Extract the (x, y) coordinate from the center of the cell holding the provided text.  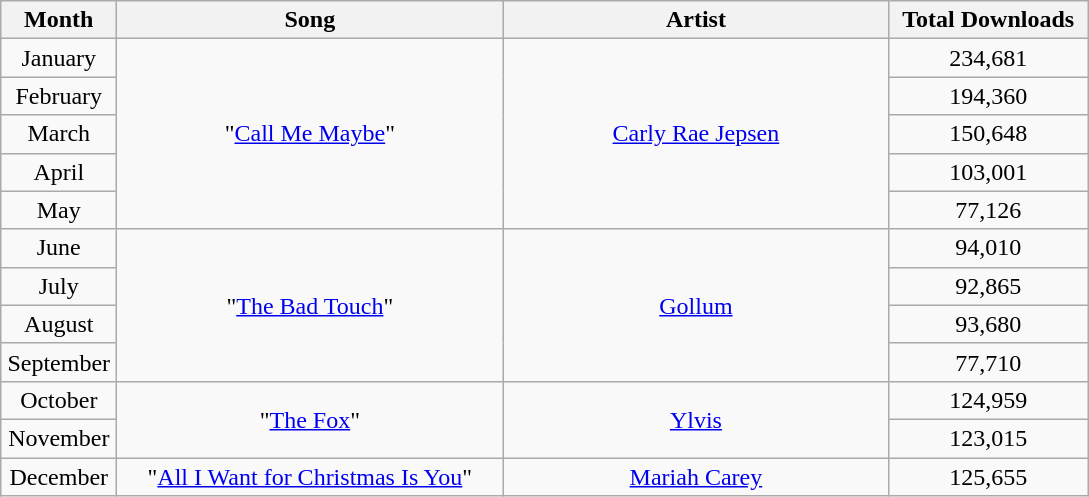
Artist (696, 20)
November (59, 438)
124,959 (988, 400)
Carly Rae Jepsen (696, 134)
March (59, 134)
July (59, 286)
77,126 (988, 210)
Mariah Carey (696, 477)
Month (59, 20)
May (59, 210)
December (59, 477)
January (59, 58)
Ylvis (696, 419)
94,010 (988, 248)
September (59, 362)
123,015 (988, 438)
77,710 (988, 362)
93,680 (988, 324)
Gollum (696, 305)
125,655 (988, 477)
Total Downloads (988, 20)
194,360 (988, 96)
April (59, 172)
Song (310, 20)
92,865 (988, 286)
August (59, 324)
"All I Want for Christmas Is You" (310, 477)
"Call Me Maybe" (310, 134)
"The Fox" (310, 419)
February (59, 96)
"The Bad Touch" (310, 305)
150,648 (988, 134)
103,001 (988, 172)
October (59, 400)
234,681 (988, 58)
June (59, 248)
